Find where the given text appears and provide that cell's center as (X, Y) coordinate. 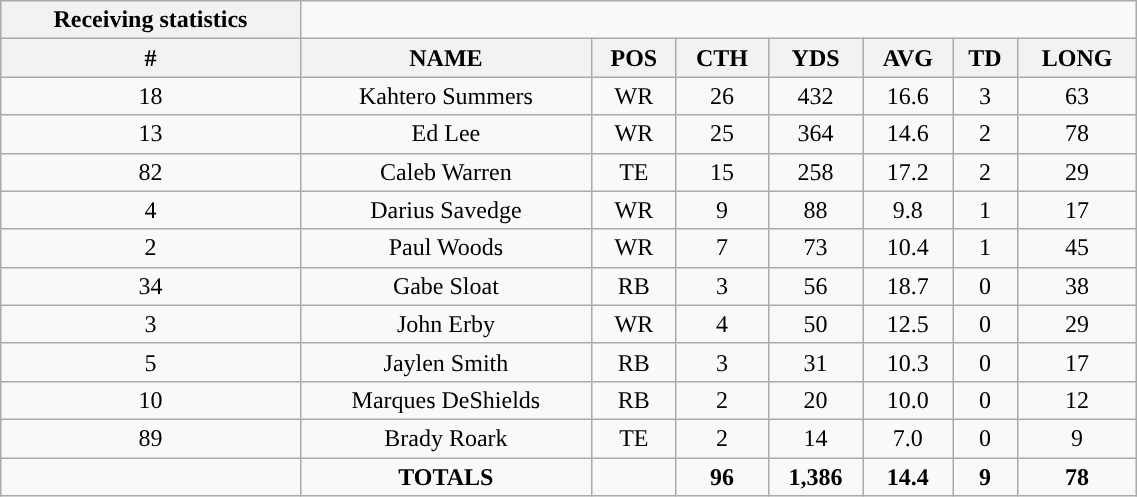
Kahtero Summers (446, 96)
TOTALS (446, 477)
96 (722, 477)
Marques DeShields (446, 400)
50 (816, 324)
5 (150, 362)
14 (816, 438)
26 (722, 96)
YDS (816, 58)
10.0 (908, 400)
364 (816, 134)
16.6 (908, 96)
432 (816, 96)
56 (816, 286)
Paul Woods (446, 248)
18.7 (908, 286)
# (150, 58)
Receiving statistics (150, 20)
9.8 (908, 210)
63 (1076, 96)
20 (816, 400)
25 (722, 134)
18 (150, 96)
82 (150, 172)
LONG (1076, 58)
Gabe Sloat (446, 286)
17.2 (908, 172)
31 (816, 362)
15 (722, 172)
10.4 (908, 248)
34 (150, 286)
TD (986, 58)
258 (816, 172)
88 (816, 210)
7.0 (908, 438)
POS (634, 58)
10.3 (908, 362)
Ed Lee (446, 134)
12.5 (908, 324)
73 (816, 248)
7 (722, 248)
89 (150, 438)
Caleb Warren (446, 172)
NAME (446, 58)
Brady Roark (446, 438)
14.6 (908, 134)
Jaylen Smith (446, 362)
14.4 (908, 477)
12 (1076, 400)
CTH (722, 58)
Darius Savedge (446, 210)
13 (150, 134)
1,386 (816, 477)
John Erby (446, 324)
AVG (908, 58)
38 (1076, 286)
45 (1076, 248)
10 (150, 400)
